Identify which cell holds the provided text, then report its (X, Y) central coordinate. 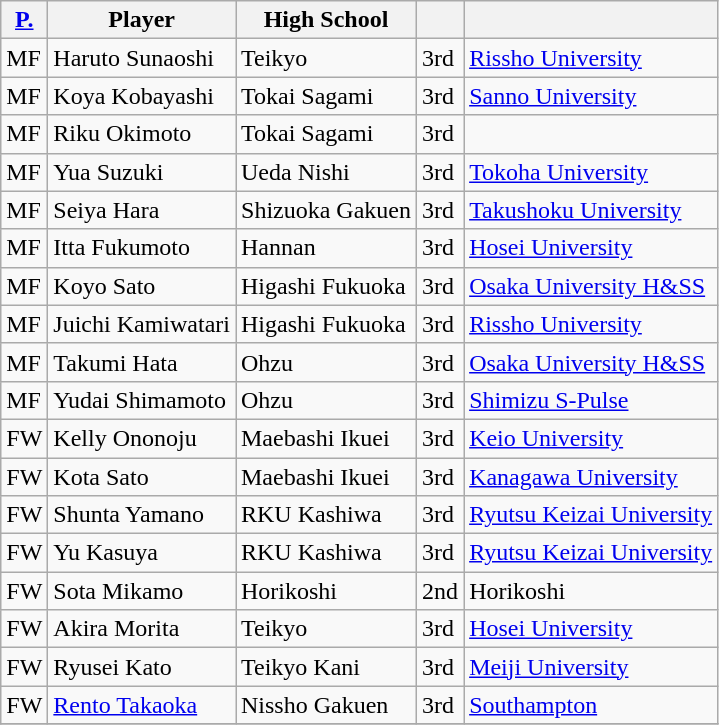
Player (142, 20)
P. (24, 20)
Akira Morita (142, 629)
Sanno University (591, 96)
Yu Kasuya (142, 553)
Seiya Hara (142, 210)
2nd (440, 591)
Meiji University (591, 667)
Tokoha University (591, 172)
Itta Fukumoto (142, 248)
Kota Sato (142, 477)
Teikyo Kani (326, 667)
High School (326, 20)
Kanagawa University (591, 477)
Shunta Yamano (142, 515)
Sota Mikamo (142, 591)
Takumi Hata (142, 362)
Koyo Sato (142, 286)
Koya Kobayashi (142, 96)
Yua Suzuki (142, 172)
Takushoku University (591, 210)
Riku Okimoto (142, 134)
Juichi Kamiwatari (142, 324)
Yudai Shimamoto (142, 400)
Rento Takaoka (142, 705)
Southampton (591, 705)
Ueda Nishi (326, 172)
Keio University (591, 438)
Nissho Gakuen (326, 705)
Ryusei Kato (142, 667)
Kelly Ononoju (142, 438)
Shimizu S-Pulse (591, 400)
Hannan (326, 248)
Haruto Sunaoshi (142, 58)
Shizuoka Gakuen (326, 210)
